Scan for the cell matching the given text and deliver its (x, y) coordinate at center. 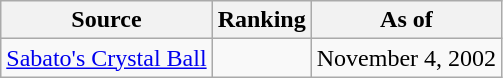
Ranking (262, 20)
November 4, 2002 (406, 58)
As of (406, 20)
Sabato's Crystal Ball (106, 58)
Source (106, 20)
